Identify which cell holds the provided text, then report its [x, y] central coordinate. 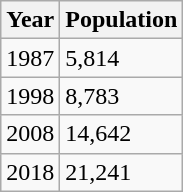
Population [122, 20]
Year [30, 20]
2008 [30, 134]
21,241 [122, 172]
2018 [30, 172]
1987 [30, 58]
14,642 [122, 134]
8,783 [122, 96]
1998 [30, 96]
5,814 [122, 58]
